Return the [x, y] coordinate for the center point of the cell that contains the specified text.  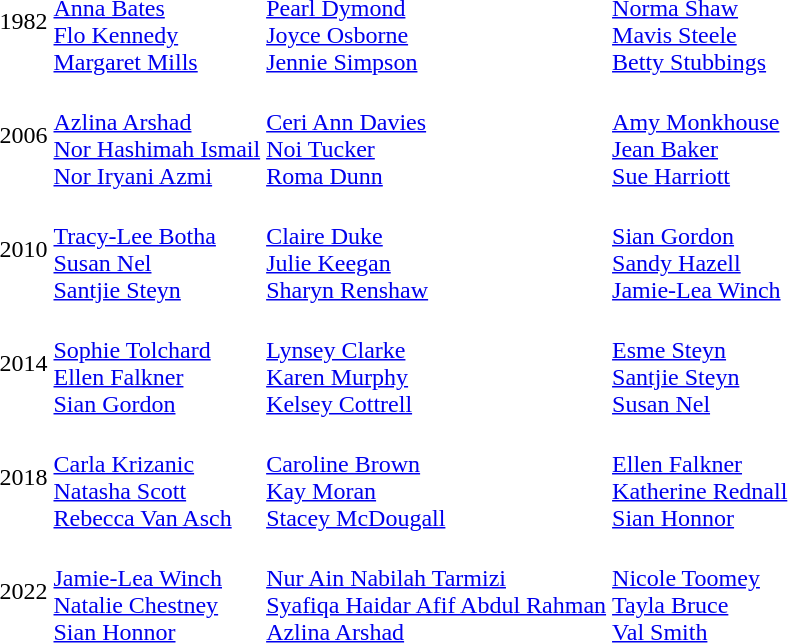
Azlina ArshadNor Hashimah IsmailNor Iryani Azmi [157, 136]
Sophie TolchardEllen FalknerSian Gordon [157, 364]
Caroline BrownKay MoranStacey McDougall [436, 478]
Tracy-Lee BothaSusan NelSantjie Steyn [157, 250]
Carla KrizanicNatasha ScottRebecca Van Asch [157, 478]
Claire DukeJulie KeeganSharyn Renshaw [436, 250]
Ceri Ann DaviesNoi TuckerRoma Dunn [436, 136]
Lynsey ClarkeKaren MurphyKelsey Cottrell [436, 364]
